Return (x, y) of the center of cell containing provided text 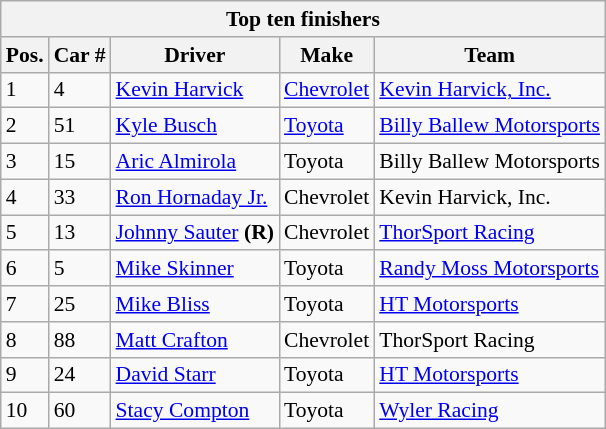
51 (80, 126)
Matt Crafton (195, 340)
Johnny Sauter (R) (195, 233)
Stacy Compton (195, 411)
8 (25, 340)
Car # (80, 55)
Driver (195, 55)
Top ten finishers (303, 19)
1 (25, 90)
Aric Almirola (195, 162)
88 (80, 340)
6 (25, 269)
3 (25, 162)
24 (80, 375)
Randy Moss Motorsports (490, 269)
7 (25, 304)
33 (80, 197)
Team (490, 55)
10 (25, 411)
Make (326, 55)
2 (25, 126)
Ron Hornaday Jr. (195, 197)
Wyler Racing (490, 411)
Kyle Busch (195, 126)
13 (80, 233)
Mike Skinner (195, 269)
25 (80, 304)
Pos. (25, 55)
Mike Bliss (195, 304)
15 (80, 162)
9 (25, 375)
Kevin Harvick (195, 90)
David Starr (195, 375)
60 (80, 411)
